From the cell containing the given text, extract its center point as [X, Y] coordinate. 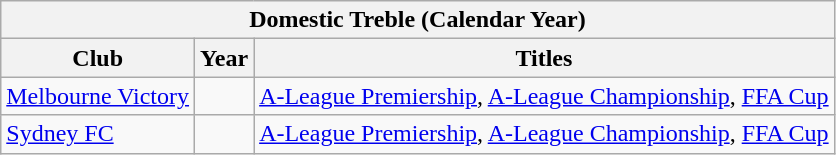
Sydney FC [98, 134]
Melbourne Victory [98, 96]
Club [98, 58]
Titles [544, 58]
Domestic Treble (Calendar Year) [418, 20]
Year [224, 58]
